Pinpoint the cell where the given text exists, returning its [X, Y] midpoint coordinate. 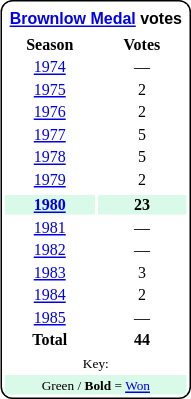
Brownlow Medal votes [96, 18]
1974 [50, 67]
1983 [50, 272]
1985 [50, 318]
1979 [50, 180]
44 [142, 340]
1982 [50, 250]
1976 [50, 112]
1984 [50, 295]
1981 [50, 228]
1978 [50, 157]
Green / Bold = Won [96, 385]
Key: [96, 362]
Votes [142, 44]
Season [50, 44]
3 [142, 272]
Total [50, 340]
1977 [50, 134]
1975 [50, 90]
23 [142, 205]
1980 [50, 205]
